Detect which cell encompasses the target text, then output its [X, Y] center coordinate. 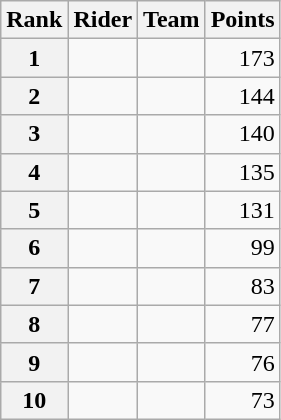
5 [34, 210]
9 [34, 362]
135 [242, 172]
144 [242, 96]
6 [34, 248]
10 [34, 400]
2 [34, 96]
4 [34, 172]
77 [242, 324]
99 [242, 248]
Team [172, 20]
131 [242, 210]
140 [242, 134]
3 [34, 134]
Rank [34, 20]
173 [242, 58]
Points [242, 20]
7 [34, 286]
76 [242, 362]
8 [34, 324]
83 [242, 286]
1 [34, 58]
73 [242, 400]
Rider [103, 20]
